Extract the (X, Y) coordinate from the center of the cell holding the provided text.  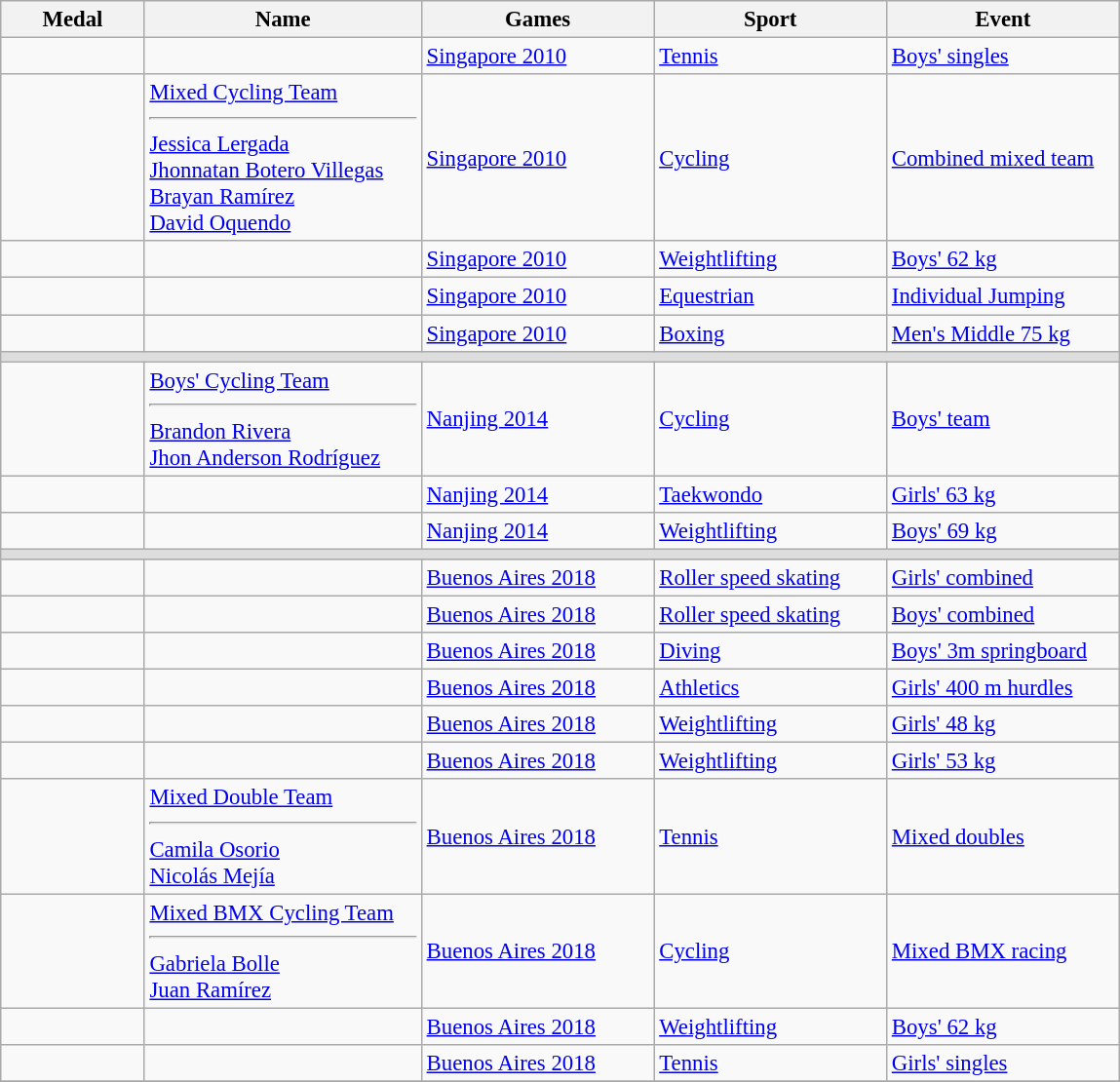
Athletics (770, 688)
Equestrian (770, 296)
Boys' singles (1002, 57)
Combined mixed team (1002, 158)
Girls' combined (1002, 578)
Girls' 53 kg (1002, 761)
Diving (770, 651)
Boys' combined (1002, 615)
Girls' singles (1002, 1063)
Boys' 69 kg (1002, 531)
Medal (72, 19)
Boxing (770, 333)
Girls' 63 kg (1002, 494)
Men's Middle 75 kg (1002, 333)
Sport (770, 19)
Taekwondo (770, 494)
Event (1002, 19)
Boys' team (1002, 419)
Girls' 400 m hurdles (1002, 688)
Mixed doubles (1002, 836)
Mixed Double Team Camila OsorioNicolás Mejía (283, 836)
Individual Jumping (1002, 296)
Games (538, 19)
Mixed BMX racing (1002, 951)
Boys' Cycling Team Brandon RiveraJhon Anderson Rodríguez (283, 419)
Name (283, 19)
Girls' 48 kg (1002, 724)
Mixed Cycling Team Jessica LergadaJhonnatan Botero VillegasBrayan RamírezDavid Oquendo (283, 158)
Mixed BMX Cycling Team Gabriela BolleJuan Ramírez (283, 951)
Boys' 3m springboard (1002, 651)
